Identify which cell holds the provided text, then report its [x, y] central coordinate. 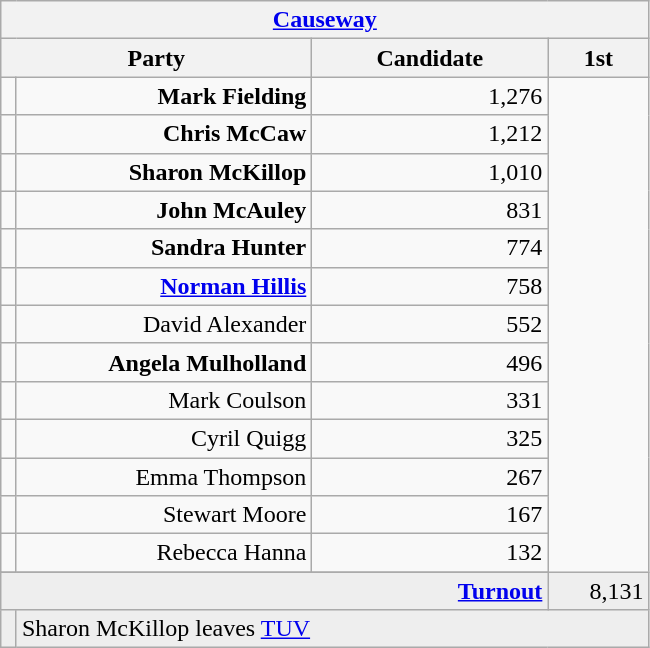
132 [430, 553]
Sharon McKillop leaves TUV [332, 629]
Party [156, 58]
Mark Coulson [164, 400]
Causeway [325, 20]
1,276 [430, 96]
758 [430, 286]
Sandra Hunter [164, 248]
Chris McCaw [164, 134]
Candidate [430, 58]
Emma Thompson [164, 477]
831 [430, 210]
Angela Mulholland [164, 362]
David Alexander [164, 324]
1st [598, 58]
331 [430, 400]
167 [430, 515]
Sharon McKillop [164, 172]
Rebecca Hanna [164, 553]
552 [430, 324]
1,212 [430, 134]
8,131 [598, 591]
774 [430, 248]
Turnout [274, 591]
Norman Hillis [164, 286]
267 [430, 477]
496 [430, 362]
Mark Fielding [164, 96]
Cyril Quigg [164, 438]
1,010 [430, 172]
325 [430, 438]
Stewart Moore [164, 515]
John McAuley [164, 210]
